Scan for the cell matching the given text and deliver its [X, Y] coordinate at center. 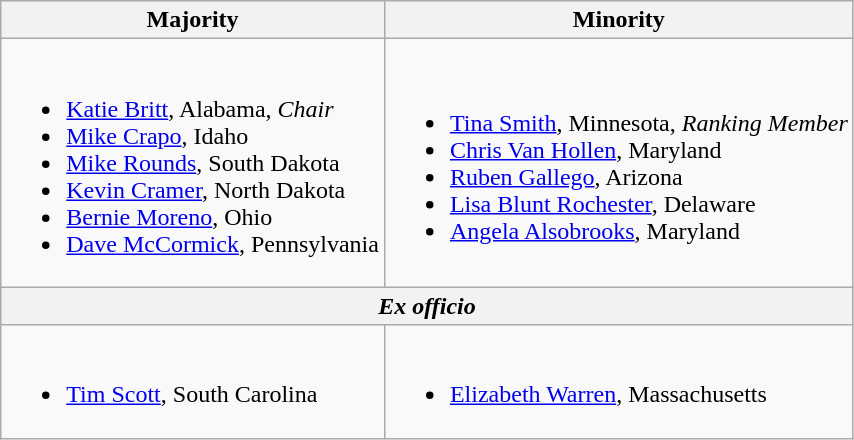
Tina Smith, Minnesota, Ranking MemberChris Van Hollen, MarylandRuben Gallego, ArizonaLisa Blunt Rochester, DelawareAngela Alsobrooks, Maryland [618, 163]
Majority [193, 20]
Elizabeth Warren, Massachusetts [618, 382]
Ex officio [428, 306]
Minority [618, 20]
Katie Britt, Alabama, ChairMike Crapo, IdahoMike Rounds, South DakotaKevin Cramer, North DakotaBernie Moreno, OhioDave McCormick, Pennsylvania [193, 163]
Tim Scott, South Carolina [193, 382]
